Capture the cell that displays the provided text and extract its (X, Y) central coordinate. 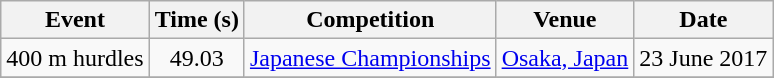
23 June 2017 (704, 58)
Japanese Championships (370, 58)
Event (75, 20)
Date (704, 20)
Osaka, Japan (565, 58)
Time (s) (196, 20)
49.03 (196, 58)
Competition (370, 20)
400 m hurdles (75, 58)
Venue (565, 20)
